Detect which cell encompasses the target text, then output its [X, Y] center coordinate. 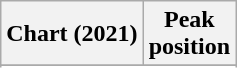
Peakposition [189, 34]
Chart (2021) [72, 34]
